Scan for the cell matching the given text and deliver its (X, Y) coordinate at center. 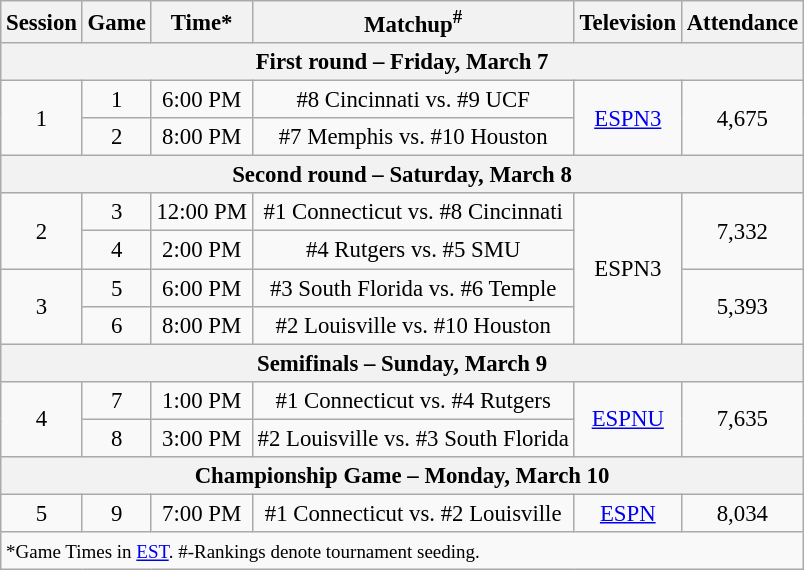
#7 Memphis vs. #10 Houston (413, 137)
Session (42, 22)
3:00 PM (202, 438)
#2 Louisville vs. #10 Houston (413, 325)
ESPNU (628, 418)
First round – Friday, March 7 (402, 62)
#3 South Florida vs. #6 Temple (413, 288)
#8 Cincinnati vs. #9 UCF (413, 100)
4,675 (742, 118)
5,393 (742, 306)
*Game Times in EST. #-Rankings denote tournament seeding. (402, 551)
Matchup# (413, 22)
7 (116, 400)
7,332 (742, 232)
#1 Connecticut vs. #8 Cincinnati (413, 213)
1:00 PM (202, 400)
7:00 PM (202, 513)
#4 Rutgers vs. #5 SMU (413, 250)
7,635 (742, 418)
Television (628, 22)
Game (116, 22)
Semifinals – Sunday, March 9 (402, 363)
Championship Game – Monday, March 10 (402, 476)
Second round – Saturday, March 8 (402, 175)
Attendance (742, 22)
2:00 PM (202, 250)
12:00 PM (202, 213)
#1 Connecticut vs. #2 Louisville (413, 513)
ESPN (628, 513)
#1 Connecticut vs. #4 Rutgers (413, 400)
8,034 (742, 513)
Time* (202, 22)
8 (116, 438)
6 (116, 325)
#2 Louisville vs. #3 South Florida (413, 438)
9 (116, 513)
